Pinpoint the cell where the given text exists, returning its [X, Y] midpoint coordinate. 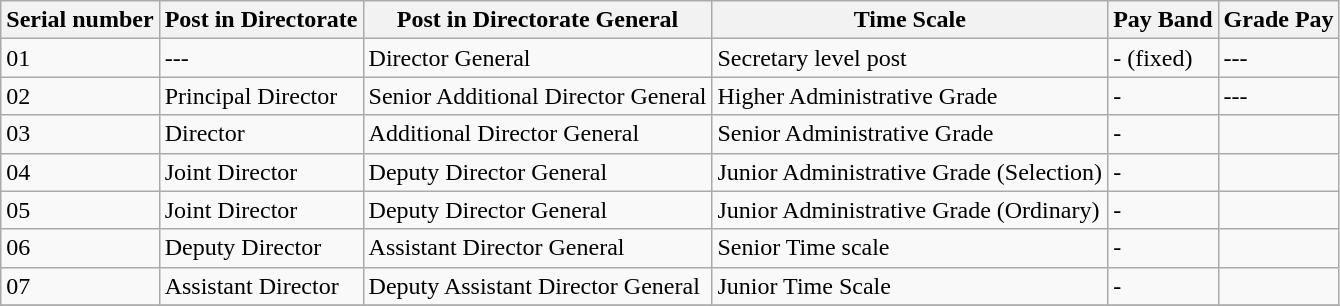
03 [80, 134]
Pay Band [1163, 20]
Deputy Assistant Director General [538, 286]
Senior Additional Director General [538, 96]
05 [80, 210]
04 [80, 172]
Director General [538, 58]
Director [261, 134]
Assistant Director [261, 286]
Higher Administrative Grade [910, 96]
Post in Directorate [261, 20]
Grade Pay [1278, 20]
- (fixed) [1163, 58]
Junior Administrative Grade (Selection) [910, 172]
Senior Time scale [910, 248]
02 [80, 96]
Junior Administrative Grade (Ordinary) [910, 210]
Time Scale [910, 20]
06 [80, 248]
Deputy Director [261, 248]
Junior Time Scale [910, 286]
Principal Director [261, 96]
Serial number [80, 20]
Additional Director General [538, 134]
Post in Directorate General [538, 20]
Senior Administrative Grade [910, 134]
Assistant Director General [538, 248]
07 [80, 286]
Secretary level post [910, 58]
01 [80, 58]
